Output the [X, Y] coordinate of the center of the cell containing the given text.  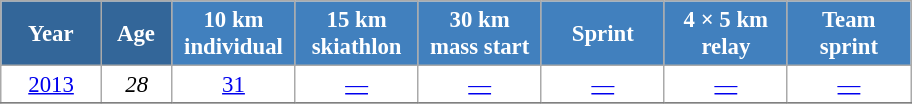
15 km skiathlon [356, 34]
30 km mass start [480, 34]
Sprint [602, 34]
28 [136, 85]
31 [234, 85]
10 km individual [234, 34]
Team sprint [848, 34]
Year [52, 34]
2013 [52, 85]
Age [136, 34]
4 × 5 km relay [726, 34]
